From the cell containing the given text, extract its center point as (x, y) coordinate. 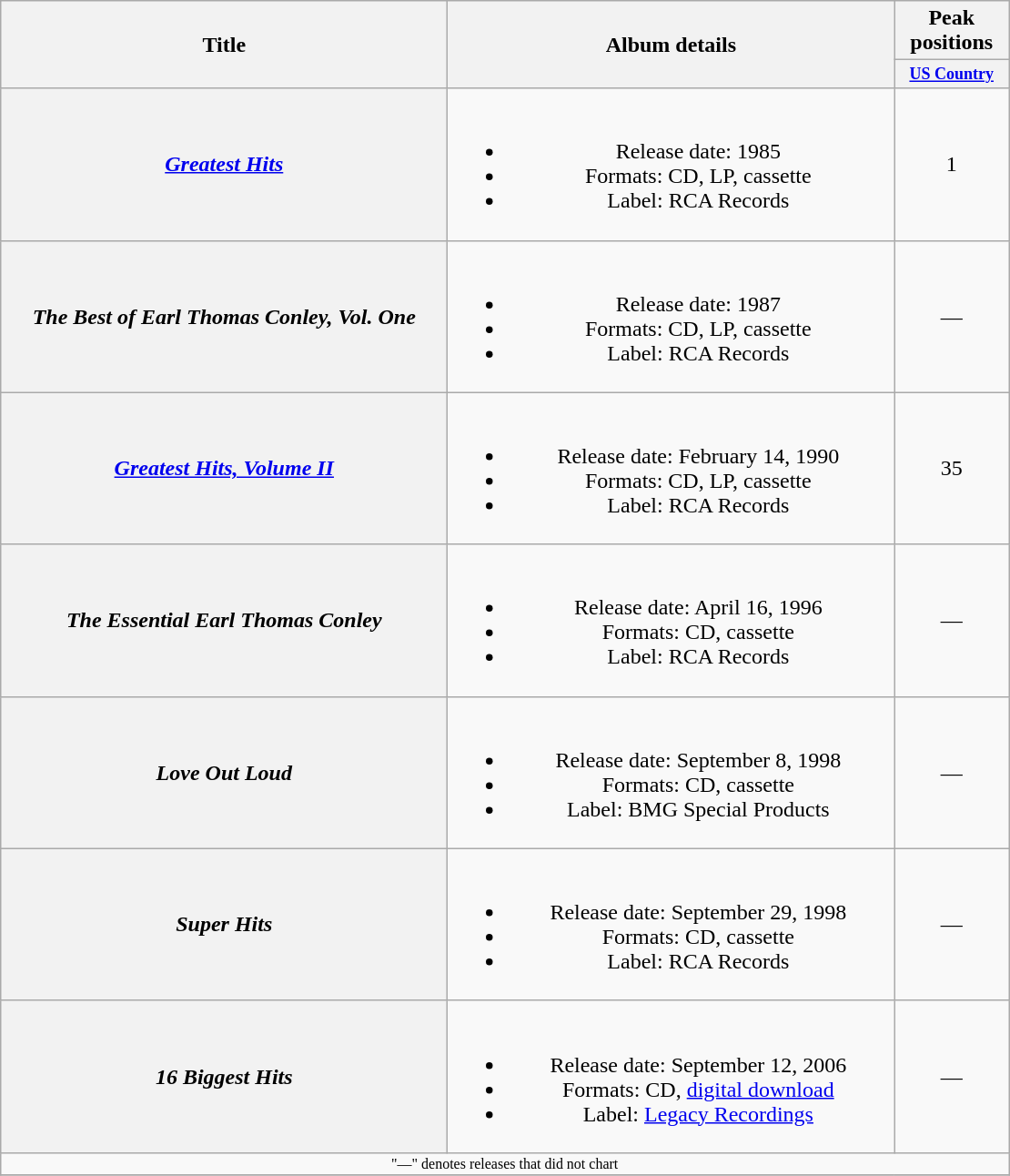
Love Out Loud (224, 772)
Release date: 1987Formats: CD, LP, cassetteLabel: RCA Records (672, 317)
16 Biggest Hits (224, 1076)
35 (952, 468)
Super Hits (224, 925)
US Country (952, 75)
Release date: 1985Formats: CD, LP, cassetteLabel: RCA Records (672, 164)
Album details (672, 45)
"—" denotes releases that did not chart (505, 1163)
Greatest Hits (224, 164)
Release date: February 14, 1990Formats: CD, LP, cassetteLabel: RCA Records (672, 468)
Release date: September 29, 1998Formats: CD, cassetteLabel: RCA Records (672, 925)
1 (952, 164)
Release date: September 8, 1998Formats: CD, cassetteLabel: BMG Special Products (672, 772)
Title (224, 45)
Release date: April 16, 1996Formats: CD, cassetteLabel: RCA Records (672, 621)
The Essential Earl Thomas Conley (224, 621)
Peak positions (952, 31)
Greatest Hits, Volume II (224, 468)
The Best of Earl Thomas Conley, Vol. One (224, 317)
Release date: September 12, 2006Formats: CD, digital downloadLabel: Legacy Recordings (672, 1076)
